Extract the [x, y] coordinate from the center of the cell holding the provided text.  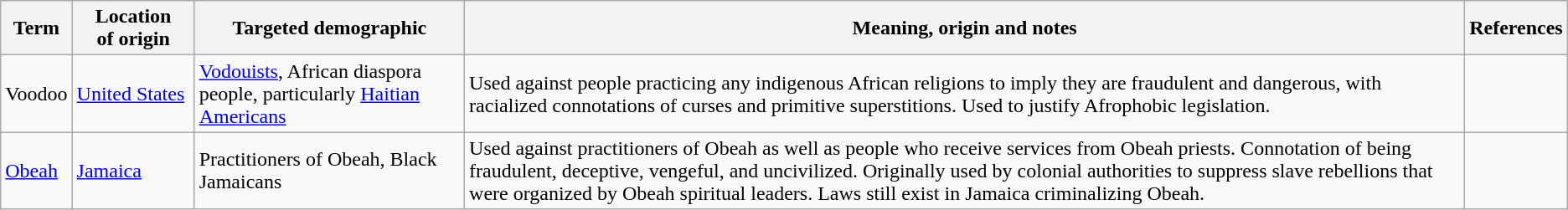
Obeah [37, 171]
Voodoo [37, 94]
References [1516, 28]
Practitioners of Obeah, Black Jamaicans [329, 171]
Targeted demographic [329, 28]
Term [37, 28]
United States [133, 94]
Jamaica [133, 171]
Locationof origin [133, 28]
Vodouists, African diaspora people, particularly Haitian Americans [329, 94]
Meaning, origin and notes [965, 28]
